Return [X, Y] of the center of cell containing provided text 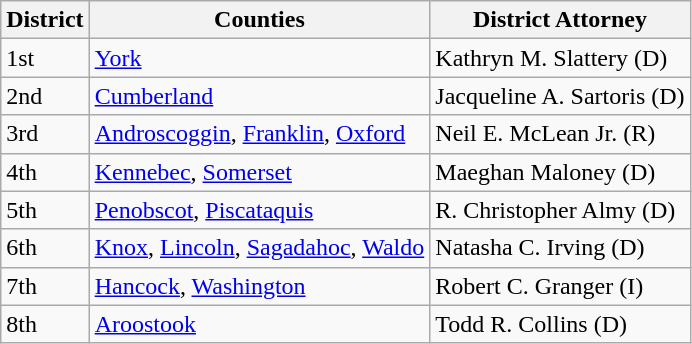
4th [45, 172]
Kennebec, Somerset [260, 172]
Kathryn M. Slattery (D) [560, 58]
R. Christopher Almy (D) [560, 210]
Todd R. Collins (D) [560, 324]
1st [45, 58]
5th [45, 210]
Maeghan Maloney (D) [560, 172]
3rd [45, 134]
6th [45, 248]
Penobscot, Piscataquis [260, 210]
Jacqueline A. Sartoris (D) [560, 96]
Natasha C. Irving (D) [560, 248]
York [260, 58]
7th [45, 286]
Neil E. McLean Jr. (R) [560, 134]
2nd [45, 96]
District Attorney [560, 20]
Hancock, Washington [260, 286]
8th [45, 324]
Robert C. Granger (I) [560, 286]
Cumberland [260, 96]
Androscoggin, Franklin, Oxford [260, 134]
District [45, 20]
Knox, Lincoln, Sagadahoc, Waldo [260, 248]
Counties [260, 20]
Aroostook [260, 324]
